Return (x, y) of the center of cell containing provided text 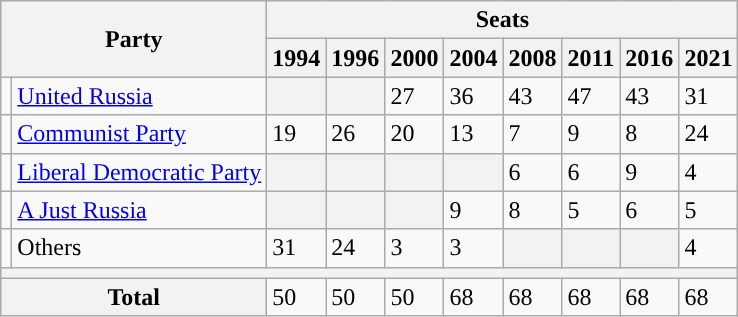
36 (474, 96)
19 (296, 134)
7 (532, 134)
Party (134, 39)
2021 (708, 58)
2011 (591, 58)
20 (414, 134)
A Just Russia (140, 210)
United Russia (140, 96)
Seats (502, 20)
2004 (474, 58)
47 (591, 96)
2000 (414, 58)
Others (140, 248)
Total (134, 297)
2016 (650, 58)
1994 (296, 58)
1996 (356, 58)
26 (356, 134)
27 (414, 96)
13 (474, 134)
Communist Party (140, 134)
2008 (532, 58)
Liberal Democratic Party (140, 172)
